Detect which cell encompasses the target text, then output its (X, Y) center coordinate. 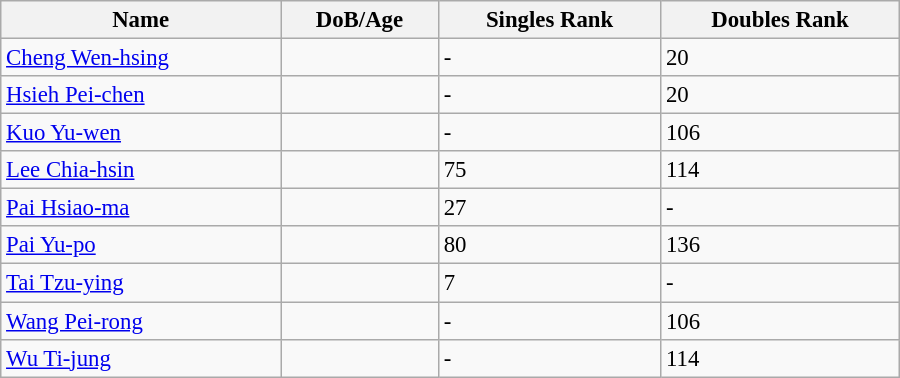
Pai Yu-po (141, 245)
Doubles Rank (780, 20)
Wang Pei-rong (141, 321)
Name (141, 20)
Kuo Yu-wen (141, 133)
Cheng Wen-hsing (141, 58)
136 (780, 245)
Wu Ti-jung (141, 358)
80 (549, 245)
27 (549, 208)
Lee Chia-hsin (141, 170)
Pai Hsiao-ma (141, 208)
75 (549, 170)
Singles Rank (549, 20)
7 (549, 283)
Tai Tzu-ying (141, 283)
DoB/Age (359, 20)
Hsieh Pei-chen (141, 95)
